Determine the (X, Y) coordinate at the center of the cell enclosing the given text.  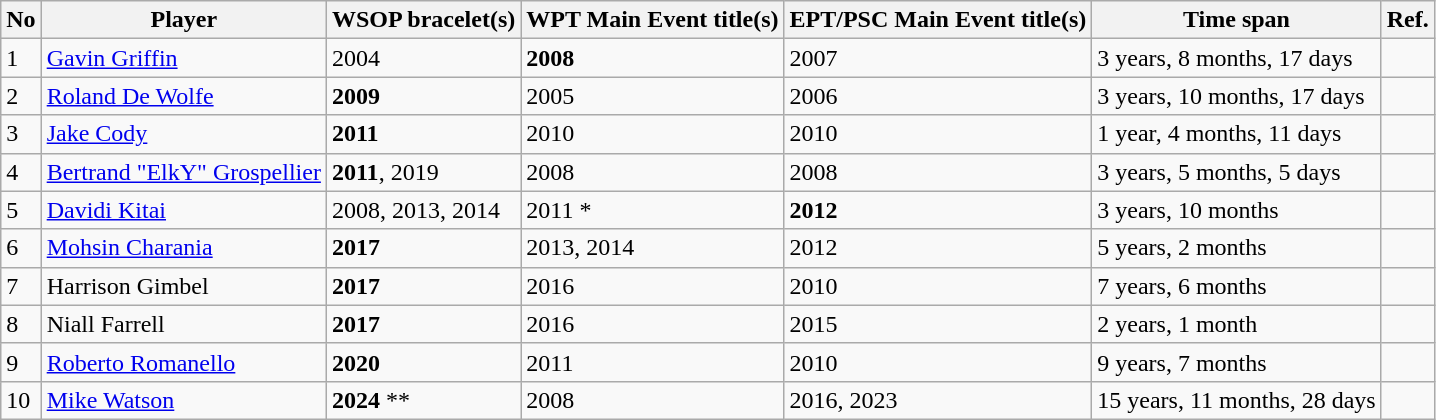
Niall Farrell (184, 324)
9 (21, 362)
1 year, 4 months, 11 days (1236, 134)
No (21, 20)
Mohsin Charania (184, 248)
7 years, 6 months (1236, 286)
WSOP bracelet(s) (423, 20)
5 (21, 210)
2009 (423, 96)
EPT/PSC Main Event title(s) (938, 20)
10 (21, 400)
7 (21, 286)
2015 (938, 324)
2006 (938, 96)
Gavin Griffin (184, 58)
Roberto Romanello (184, 362)
8 (21, 324)
2013, 2014 (652, 248)
3 (21, 134)
3 years, 10 months, 17 days (1236, 96)
Player (184, 20)
Davidi Kitai (184, 210)
2005 (652, 96)
2 years, 1 month (1236, 324)
Bertrand "ElkY" Grospellier (184, 172)
2020 (423, 362)
1 (21, 58)
Harrison Gimbel (184, 286)
Roland De Wolfe (184, 96)
2024 ** (423, 400)
3 years, 10 months (1236, 210)
WPT Main Event title(s) (652, 20)
5 years, 2 months (1236, 248)
Mike Watson (184, 400)
2004 (423, 58)
2008, 2013, 2014 (423, 210)
3 years, 8 months, 17 days (1236, 58)
2007 (938, 58)
9 years, 7 months (1236, 362)
2011 * (652, 210)
15 years, 11 months, 28 days (1236, 400)
6 (21, 248)
3 years, 5 months, 5 days (1236, 172)
2016, 2023 (938, 400)
2 (21, 96)
4 (21, 172)
Jake Cody (184, 134)
Ref. (1408, 20)
Time span (1236, 20)
2011, 2019 (423, 172)
